From the cell containing the given text, extract its center point as (x, y) coordinate. 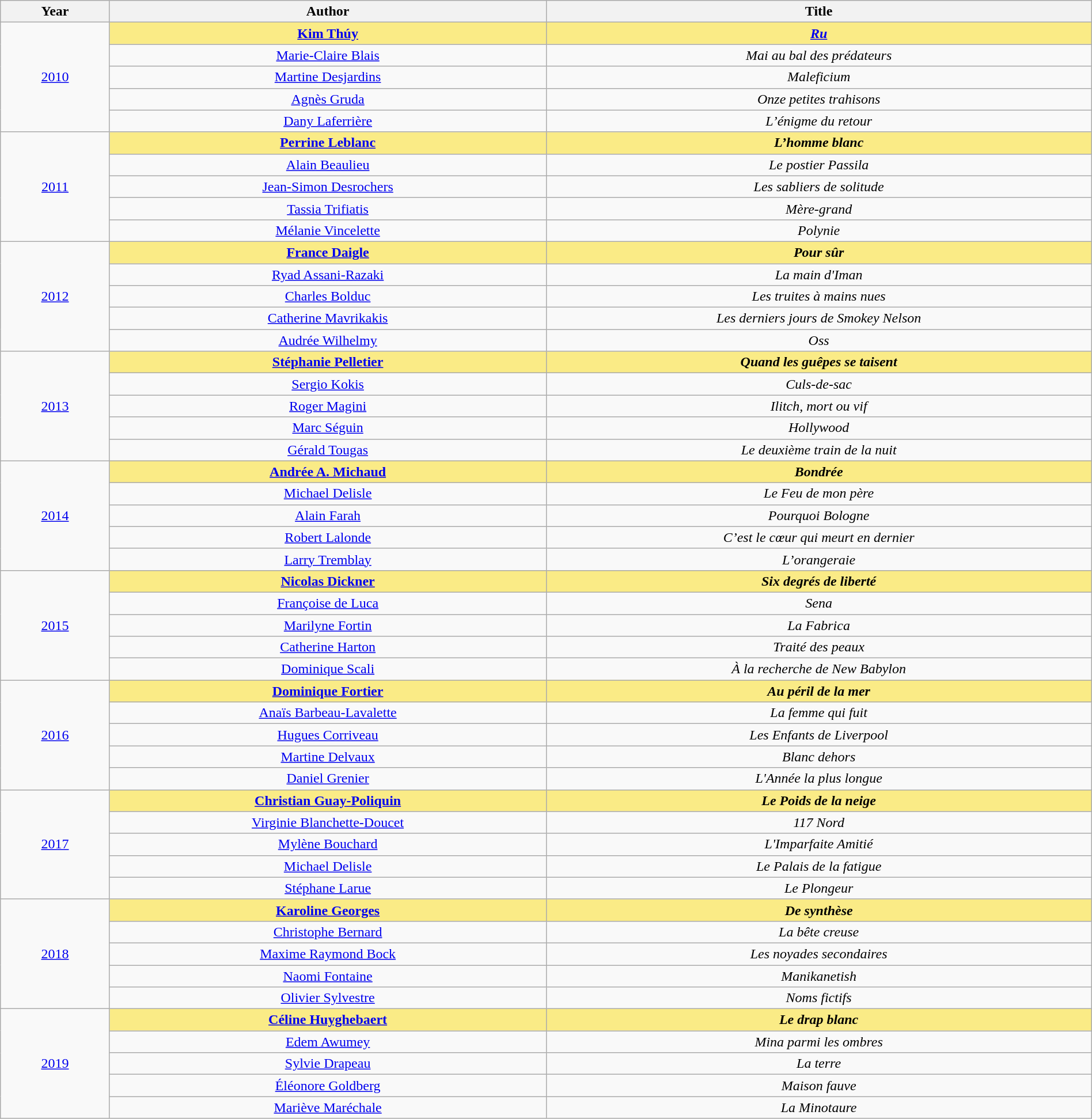
Le Poids de la neige (819, 801)
Ilitch, mort ou vif (819, 406)
Virginie Blanchette-Doucet (328, 822)
Roger Magini (328, 406)
Marc Séguin (328, 428)
Gérald Tougas (328, 450)
La femme qui fuit (819, 713)
Larry Tremblay (328, 559)
Mariève Maréchale (328, 1107)
Le drap blanc (819, 1020)
Le Plongeur (819, 888)
Le deuxième train de la nuit (819, 450)
Mélanie Vincelette (328, 230)
Martine Desjardins (328, 77)
Céline Huyghebaert (328, 1020)
Éléonore Goldberg (328, 1086)
Traité des peaux (819, 647)
Stéphane Larue (328, 888)
Les truites à mains nues (819, 297)
Agnès Gruda (328, 99)
Hollywood (819, 428)
La main d'Iman (819, 275)
À la recherche de New Babylon (819, 669)
Marie-Claire Blais (328, 55)
Sergio Kokis (328, 384)
Maleficium (819, 77)
France Daigle (328, 252)
Maison fauve (819, 1086)
Hugues Corriveau (328, 735)
Robert Lalonde (328, 537)
L'Année la plus longue (819, 779)
La Minotaure (819, 1107)
Christian Guay-Poliquin (328, 801)
2017 (55, 844)
Culs-de-sac (819, 384)
Les Enfants de Liverpool (819, 735)
De synthèse (819, 910)
La terre (819, 1064)
Anaïs Barbeau-Lavalette (328, 713)
Ryad Assani-Razaki (328, 275)
2012 (55, 296)
Perrine Leblanc (328, 143)
Mai au bal des prédateurs (819, 55)
2016 (55, 735)
Naomi Fontaine (328, 976)
Daniel Grenier (328, 779)
Au péril de la mer (819, 691)
Olivier Sylvestre (328, 998)
Title (819, 12)
Tassia Trifiatis (328, 208)
Catherine Mavrikakis (328, 318)
Manikanetish (819, 976)
Pour sûr (819, 252)
Catherine Harton (328, 647)
Sena (819, 603)
Dany Laferrière (328, 121)
Le postier Passila (819, 165)
2018 (55, 954)
Marilyne Fortin (328, 625)
La bête creuse (819, 932)
L’orangeraie (819, 559)
Maxime Raymond Bock (328, 954)
Oss (819, 340)
Martine Delvaux (328, 757)
Blanc dehors (819, 757)
Alain Farah (328, 515)
Year (55, 12)
Edem Awumey (328, 1042)
Les sabliers de solitude (819, 187)
2010 (55, 77)
L’homme blanc (819, 143)
117 Nord (819, 822)
Andrée A. Michaud (328, 472)
Françoise de Luca (328, 603)
Les noyades secondaires (819, 954)
Karoline Georges (328, 910)
Sylvie Drapeau (328, 1064)
Author (328, 12)
Pourquoi Bologne (819, 515)
Kim Thúy (328, 33)
2019 (55, 1064)
La Fabrica (819, 625)
Les derniers jours de Smokey Nelson (819, 318)
Alain Beaulieu (328, 165)
Jean-Simon Desrochers (328, 187)
Christophe Bernard (328, 932)
Polynie (819, 230)
Six degrés de liberté (819, 581)
L’énigme du retour (819, 121)
Mère-grand (819, 208)
Onze petites trahisons (819, 99)
2014 (55, 515)
Dominique Fortier (328, 691)
Le Palais de la fatigue (819, 866)
Stéphanie Pelletier (328, 362)
Audrée Wilhelmy (328, 340)
2011 (55, 187)
Bondrée (819, 472)
Mylène Bouchard (328, 844)
2013 (55, 406)
Quand les guêpes se taisent (819, 362)
Ru (819, 33)
L'Imparfaite Amitié (819, 844)
2015 (55, 625)
Charles Bolduc (328, 297)
Dominique Scali (328, 669)
Noms fictifs (819, 998)
C’est le cœur qui meurt en dernier (819, 537)
Nicolas Dickner (328, 581)
Le Feu de mon père (819, 494)
Mina parmi les ombres (819, 1042)
